Return [X, Y] of the center of cell containing provided text 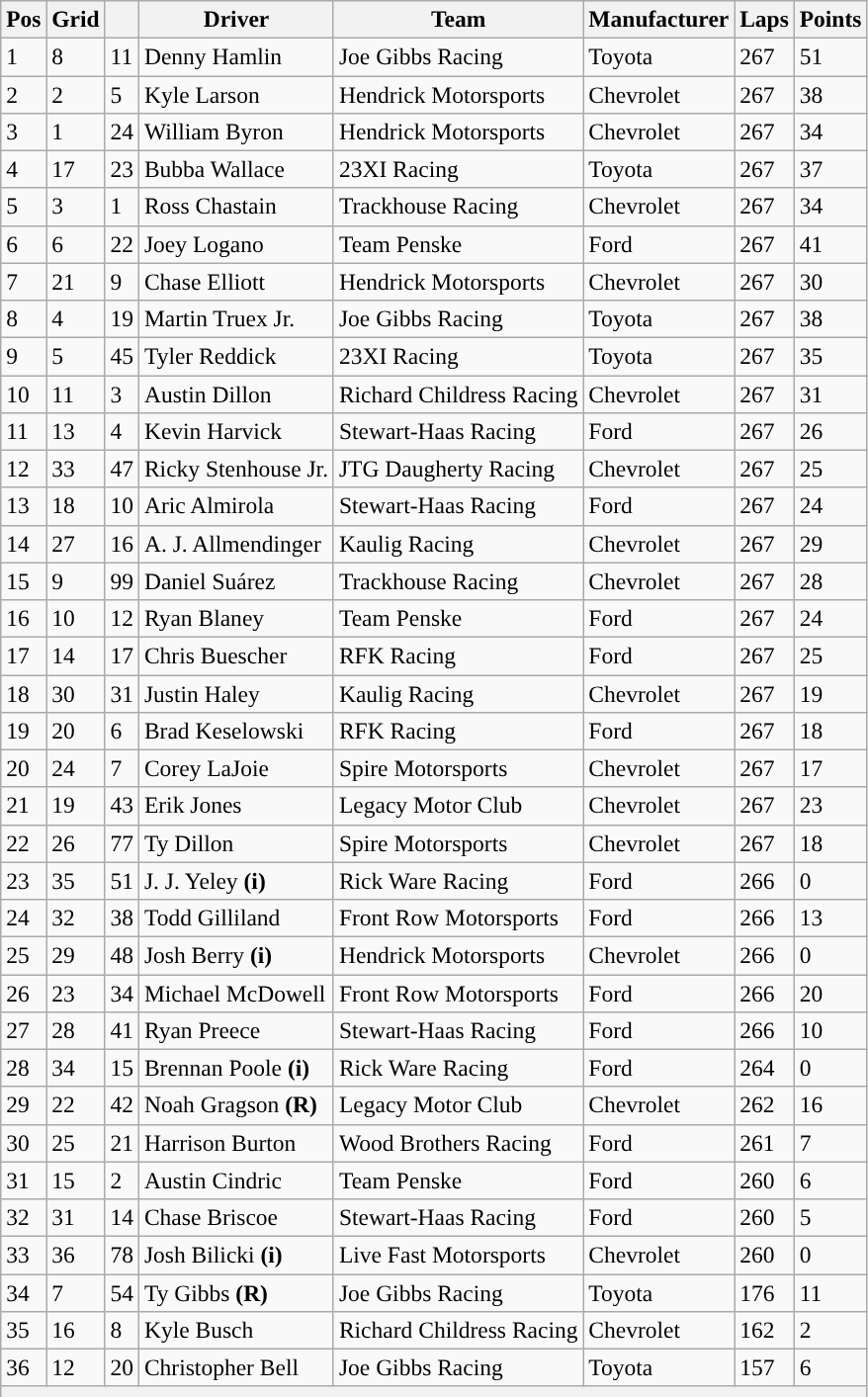
Wood Brothers Racing [458, 1143]
Chris Buescher [235, 655]
162 [765, 1330]
Ty Dillon [235, 843]
Kyle Larson [235, 94]
47 [122, 469]
43 [122, 806]
Manufacturer [658, 19]
Erik Jones [235, 806]
Bubba Wallace [235, 169]
77 [122, 843]
Chase Briscoe [235, 1217]
A. J. Allmendinger [235, 544]
Michael McDowell [235, 993]
37 [830, 169]
Brad Keselowski [235, 731]
Austin Dillon [235, 393]
JTG Daugherty Racing [458, 469]
Josh Berry (i) [235, 955]
78 [122, 1255]
48 [122, 955]
264 [765, 1068]
Justin Haley [235, 693]
Ross Chastain [235, 207]
Ryan Preece [235, 1030]
William Byron [235, 131]
Driver [235, 19]
99 [122, 581]
45 [122, 356]
Live Fast Motorsports [458, 1255]
Tyler Reddick [235, 356]
Ryan Blaney [235, 618]
Daniel Suárez [235, 581]
157 [765, 1367]
Josh Bilicki (i) [235, 1255]
Chase Elliott [235, 282]
Joey Logano [235, 244]
Todd Gilliland [235, 917]
42 [122, 1105]
Kyle Busch [235, 1330]
261 [765, 1143]
Points [830, 19]
Kevin Harvick [235, 431]
Pos [24, 19]
54 [122, 1292]
Brennan Poole (i) [235, 1068]
Austin Cindric [235, 1180]
Harrison Burton [235, 1143]
Grid [75, 19]
Christopher Bell [235, 1367]
Aric Almirola [235, 506]
Laps [765, 19]
176 [765, 1292]
Denny Hamlin [235, 56]
Corey LaJoie [235, 768]
J. J. Yeley (i) [235, 881]
Martin Truex Jr. [235, 318]
Ty Gibbs (R) [235, 1292]
Team [458, 19]
Ricky Stenhouse Jr. [235, 469]
Noah Gragson (R) [235, 1105]
262 [765, 1105]
